Scan for the cell matching the given text and deliver its [X, Y] coordinate at center. 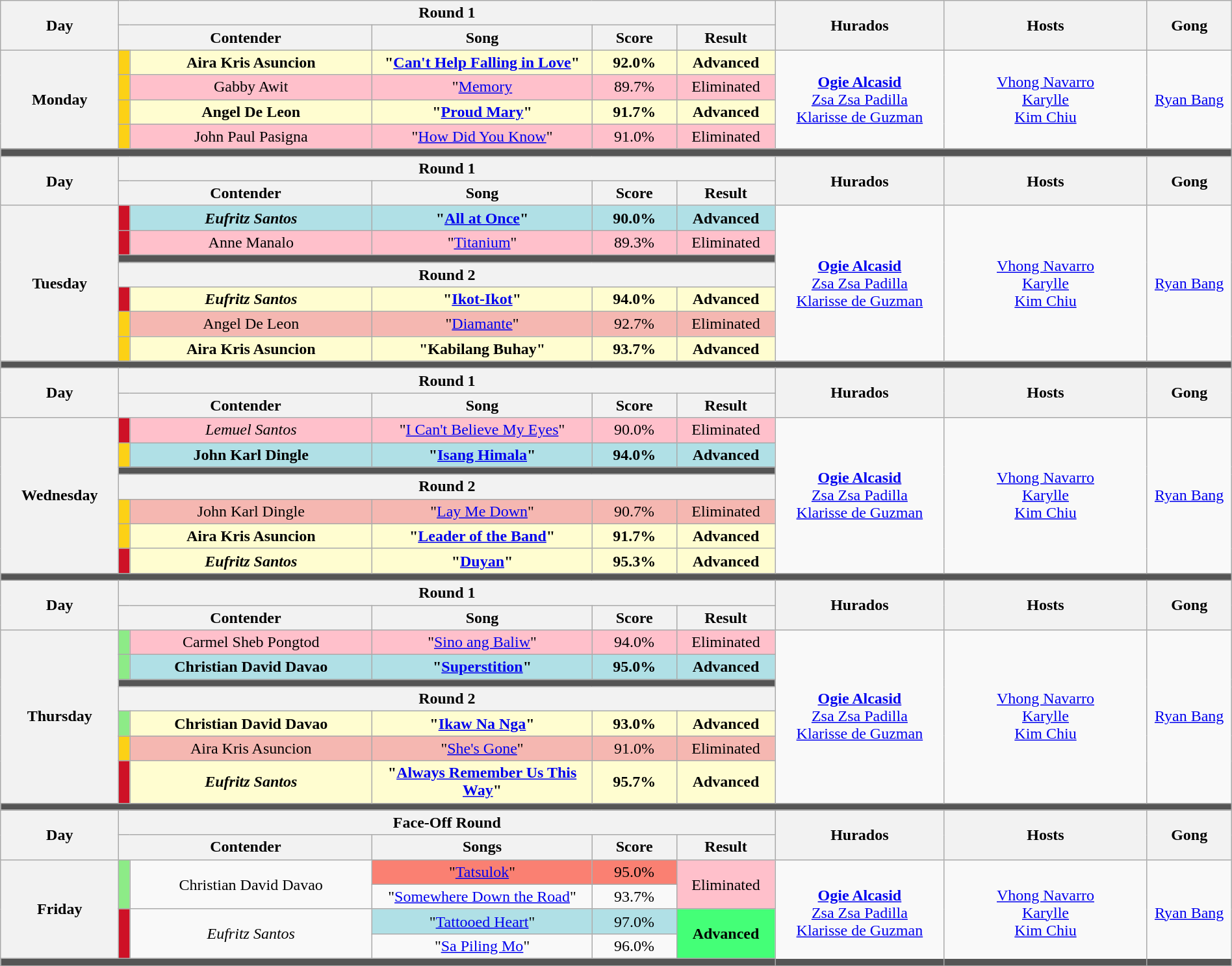
"Sa Piling Mo" [482, 946]
Carmel Sheb Pongtod [251, 642]
"Ikaw Na Nga" [482, 724]
"Somewhere Down the Road" [482, 896]
Tuesday [60, 283]
Friday [60, 909]
"Sino ang Baliw" [482, 642]
"Always Remember Us This Way" [482, 782]
Gabby Awit [251, 87]
"Tattooed Heart" [482, 921]
89.7% [634, 87]
"How Did You Know" [482, 136]
Monday [60, 99]
"Diamante" [482, 324]
John Paul Pasigna [251, 136]
"Kabilang Buhay" [482, 349]
"Can't Help Falling in Love" [482, 62]
"Superstition" [482, 667]
"Leader of the Band" [482, 536]
89.3% [634, 242]
92.0% [634, 62]
Songs [482, 847]
"Proud Mary" [482, 112]
"Isang Himala" [482, 455]
"Tatsulok" [482, 872]
Wednesday [60, 495]
"Duyan" [482, 561]
Lemuel Santos [251, 430]
90.7% [634, 511]
Face-Off Round [447, 822]
Thursday [60, 717]
96.0% [634, 946]
"She's Gone" [482, 748]
"Ikot-Ikot" [482, 299]
95.7% [634, 782]
"I Can't Believe My Eyes" [482, 430]
Anne Manalo [251, 242]
92.7% [634, 324]
"Memory [482, 87]
95.3% [634, 561]
"All at Once" [482, 218]
"Lay Me Down" [482, 511]
97.0% [634, 921]
"Titanium" [482, 242]
93.0% [634, 724]
